Provide the [X, Y] coordinate of the cell's center where the given text is located.  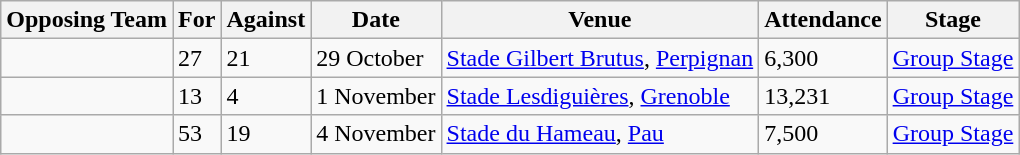
19 [266, 134]
4 November [376, 134]
Attendance [823, 20]
13,231 [823, 96]
Stade Gilbert Brutus, Perpignan [600, 58]
13 [197, 96]
4 [266, 96]
6,300 [823, 58]
Opposing Team [87, 20]
Stage [953, 20]
Stade du Hameau, Pau [600, 134]
Against [266, 20]
53 [197, 134]
Venue [600, 20]
For [197, 20]
Date [376, 20]
Stade Lesdiguières, Grenoble [600, 96]
7,500 [823, 134]
27 [197, 58]
21 [266, 58]
1 November [376, 96]
29 October [376, 58]
